For the text-containing cell, return its midpoint in [X, Y] coordinate format. 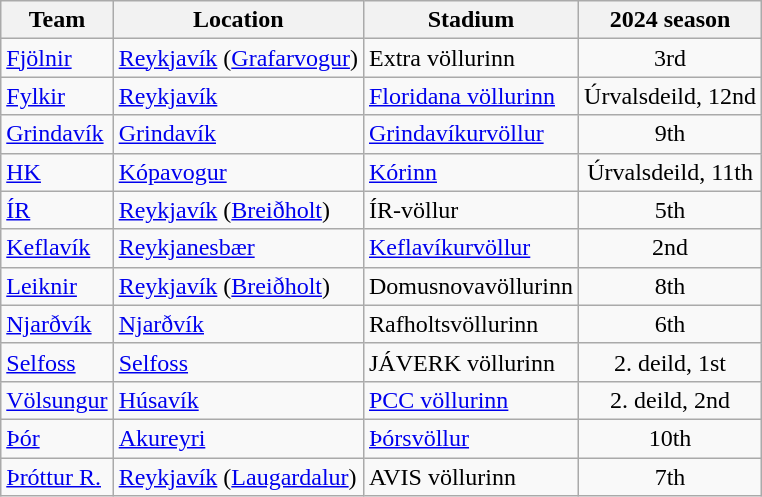
Keflavíkurvöllur [470, 248]
Location [238, 20]
Völsungur [57, 400]
Stadium [470, 20]
Reykjanesbær [238, 248]
Team [57, 20]
Fjölnir [57, 58]
Úrvalsdeild, 12nd [670, 96]
JÁVERK völlurinn [470, 362]
2nd [670, 248]
Kópavogur [238, 172]
PCC völlurinn [470, 400]
10th [670, 438]
HK [57, 172]
Domusnovavöllurinn [470, 286]
Floridana völlurinn [470, 96]
ÍR-völlur [470, 210]
Rafholtsvöllurinn [470, 324]
Keflavík [57, 248]
2. deild, 1st [670, 362]
5th [670, 210]
Þórsvöllur [470, 438]
Reykjavík (Grafarvogur) [238, 58]
Húsavík [238, 400]
2. deild, 2nd [670, 400]
AVIS völlurinn [470, 477]
9th [670, 134]
ÍR [57, 210]
8th [670, 286]
Þór [57, 438]
Úrvalsdeild, 11th [670, 172]
7th [670, 477]
Grindavíkurvöllur [470, 134]
Reykjavík (Laugardalur) [238, 477]
Extra völlurinn [470, 58]
Þróttur R. [57, 477]
Akureyri [238, 438]
6th [670, 324]
Reykjavík [238, 96]
2024 season [670, 20]
Kórinn [470, 172]
3rd [670, 58]
Fylkir [57, 96]
Leiknir [57, 286]
